Locate the cell with the specified text and output its [X, Y] center coordinate. 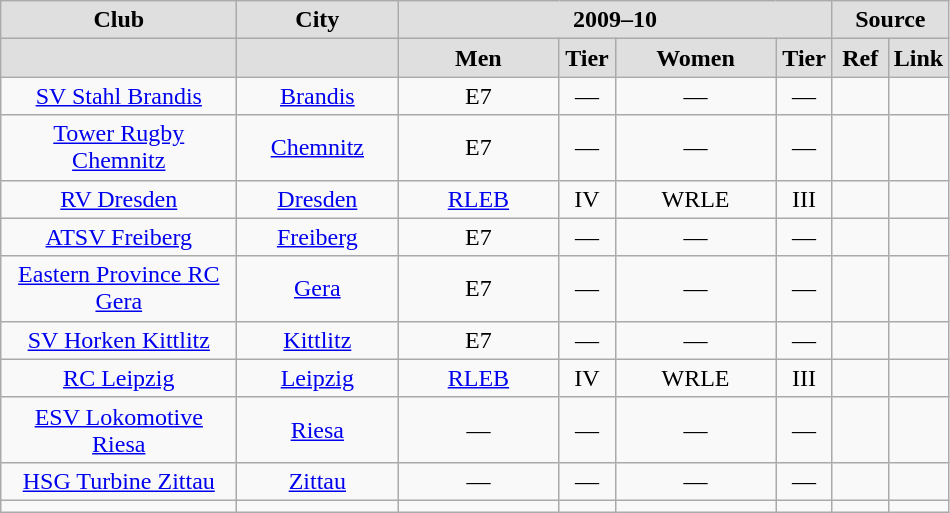
SV Horken Kittlitz [119, 340]
Freiberg [318, 237]
Club [119, 20]
Ref [860, 58]
Tower Rugby Chemnitz [119, 148]
Kittlitz [318, 340]
Riesa [318, 430]
HSG Turbine Zittau [119, 481]
Women [696, 58]
Gera [318, 288]
Brandis [318, 96]
ATSV Freiberg [119, 237]
RV Dresden [119, 199]
2009–10 [615, 20]
Dresden [318, 199]
RC Leipzig [119, 378]
City [318, 20]
Eastern Province RC Gera [119, 288]
Chemnitz [318, 148]
Zittau [318, 481]
Men [478, 58]
Source [890, 20]
Leipzig [318, 378]
ESV Lokomotive Riesa [119, 430]
Link [918, 58]
SV Stahl Brandis [119, 96]
